Return the [X, Y] coordinate for the center point of the cell that contains the specified text.  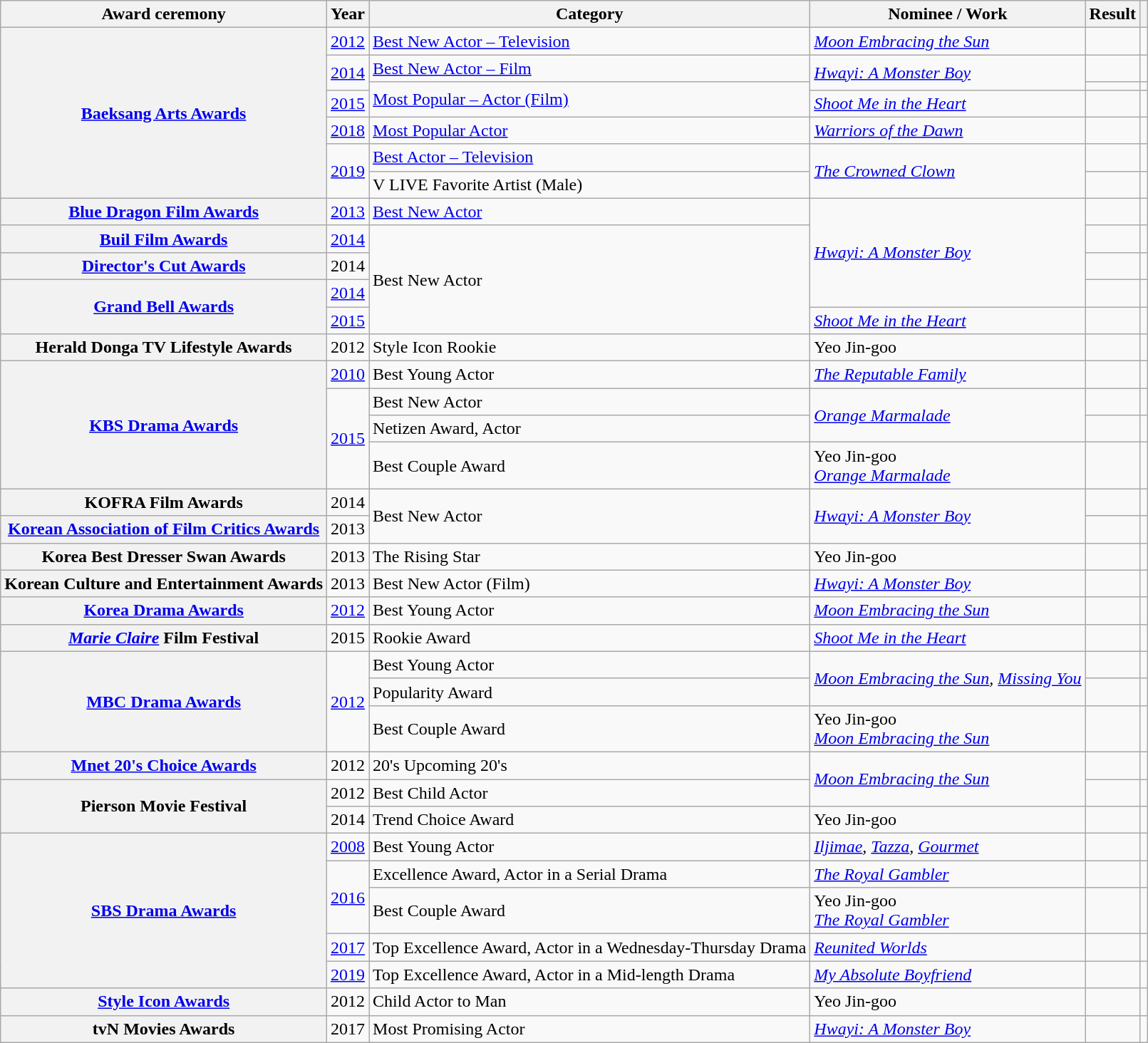
Mnet 20's Choice Awards [164, 765]
Iljimae, Tazza, Gourmet [948, 847]
Most Popular Actor [590, 130]
Child Actor to Man [590, 1002]
Top Excellence Award, Actor in a Wednesday-Thursday Drama [590, 948]
20's Upcoming 20's [590, 765]
Best New Actor – Film [590, 68]
Korean Association of Film Critics Awards [164, 529]
Buil Film Awards [164, 239]
Orange Marmalade [948, 415]
Category [590, 14]
KOFRA Film Awards [164, 502]
Yeo Jin-goo Orange Marmalade [948, 466]
Style Icon Awards [164, 1002]
Moon Embracing the Sun, Missing You [948, 678]
The Crowned Clown [948, 171]
Top Excellence Award, Actor in a Mid-length Drama [590, 975]
tvN Movies Awards [164, 1029]
Grand Bell Awards [164, 306]
Most Promising Actor [590, 1029]
Style Icon Rookie [590, 348]
Nominee / Work [948, 14]
Yeo Jin-goo The Royal Gambler [948, 910]
2010 [348, 375]
Best New Actor – Television [590, 41]
Excellence Award, Actor in a Serial Drama [590, 874]
Warriors of the Dawn [948, 130]
Marie Claire Film Festival [164, 638]
Blue Dragon Film Awards [164, 212]
Pierson Movie Festival [164, 806]
2008 [348, 847]
Popularity Award [590, 692]
Director's Cut Awards [164, 266]
Herald Donga TV Lifestyle Awards [164, 348]
V LIVE Favorite Artist (Male) [590, 185]
The Reputable Family [948, 375]
2018 [348, 130]
KBS Drama Awards [164, 425]
Rookie Award [590, 638]
Most Popular – Actor (Film) [590, 100]
MBC Drama Awards [164, 701]
Reunited Worlds [948, 948]
Korea Drama Awards [164, 611]
My Absolute Boyfriend [948, 975]
Yeo Jin-goo Moon Embracing the Sun [948, 728]
Best Child Actor [590, 793]
SBS Drama Awards [164, 910]
Netizen Award, Actor [590, 429]
Best New Actor (Film) [590, 583]
2016 [348, 898]
The Royal Gambler [948, 874]
Korean Culture and Entertainment Awards [164, 583]
Trend Choice Award [590, 820]
Korea Best Dresser Swan Awards [164, 556]
Best Actor – Television [590, 157]
Result [1112, 14]
The Rising Star [590, 556]
Baeksang Arts Awards [164, 113]
Year [348, 14]
Award ceremony [164, 14]
